Return the [X, Y] coordinate for the center point of the cell that contains the specified text.  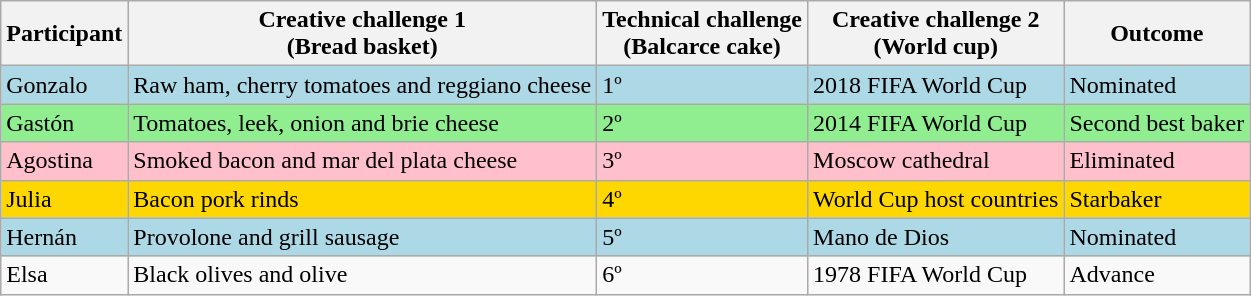
4º [702, 199]
Bacon pork rinds [362, 199]
Advance [1157, 275]
Gonzalo [64, 85]
2014 FIFA World Cup [936, 123]
2018 FIFA World Cup [936, 85]
Moscow cathedral [936, 161]
Creative challenge 1(Bread basket) [362, 34]
Gastón [64, 123]
Participant [64, 34]
Creative challenge 2(World cup) [936, 34]
World Cup host countries [936, 199]
2º [702, 123]
Elsa [64, 275]
Agostina [64, 161]
Technical challenge(Balcarce cake) [702, 34]
Raw ham, cherry tomatoes and reggiano cheese [362, 85]
3º [702, 161]
6º [702, 275]
Mano de Dios [936, 237]
Starbaker [1157, 199]
Outcome [1157, 34]
Black olives and olive [362, 275]
5º [702, 237]
Second best baker [1157, 123]
Smoked bacon and mar del plata cheese [362, 161]
Provolone and grill sausage [362, 237]
Eliminated [1157, 161]
Tomatoes, leek, onion and brie cheese [362, 123]
1º [702, 85]
Hernán [64, 237]
Julia [64, 199]
1978 FIFA World Cup [936, 275]
